Identify which cell holds the provided text, then report its (X, Y) central coordinate. 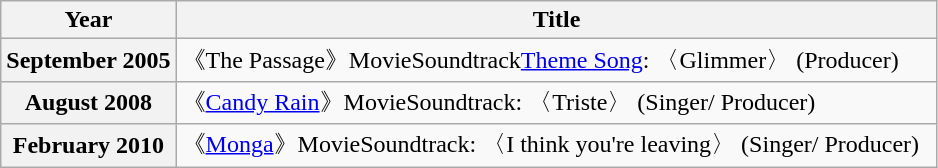
《The Passage》MovieSoundtrackTheme Song: 〈Glimmer〉 (Producer) (556, 60)
《Candy Rain》MovieSoundtrack: 〈Triste〉 (Singer/ Producer) (556, 102)
February 2010 (88, 146)
《Monga》MovieSoundtrack: 〈I think you're leaving〉 (Singer/ Producer) (556, 146)
August 2008 (88, 102)
Title (556, 20)
September 2005 (88, 60)
Year (88, 20)
